Find where the given text appears and provide that cell's center as [x, y] coordinate. 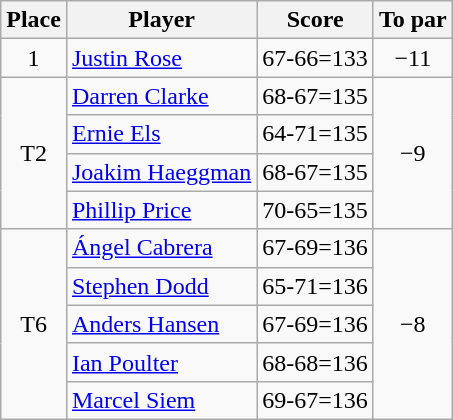
T2 [34, 153]
Marcel Siem [161, 400]
Justin Rose [161, 58]
68-68=136 [316, 362]
Darren Clarke [161, 96]
69-67=136 [316, 400]
Player [161, 20]
Place [34, 20]
−8 [412, 324]
−9 [412, 153]
Phillip Price [161, 210]
Score [316, 20]
67-66=133 [316, 58]
Ángel Cabrera [161, 248]
65-71=136 [316, 286]
To par [412, 20]
Joakim Haeggman [161, 172]
Ian Poulter [161, 362]
70-65=135 [316, 210]
−11 [412, 58]
1 [34, 58]
Anders Hansen [161, 324]
64-71=135 [316, 134]
Ernie Els [161, 134]
Stephen Dodd [161, 286]
T6 [34, 324]
